From the cell containing the given text, extract its center point as (x, y) coordinate. 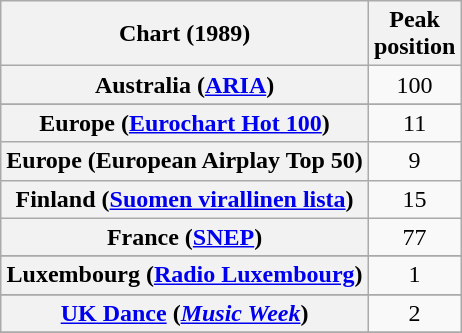
UK Dance (Music Week) (185, 313)
France (SNEP) (185, 237)
15 (414, 199)
100 (414, 85)
11 (414, 123)
Europe (Eurochart Hot 100) (185, 123)
Chart (1989) (185, 34)
1 (414, 275)
Australia (ARIA) (185, 85)
Peakposition (414, 34)
9 (414, 161)
Europe (European Airplay Top 50) (185, 161)
2 (414, 313)
Luxembourg (Radio Luxembourg) (185, 275)
77 (414, 237)
Finland (Suomen virallinen lista) (185, 199)
